Find where the given text appears and provide that cell's center as (X, Y) coordinate. 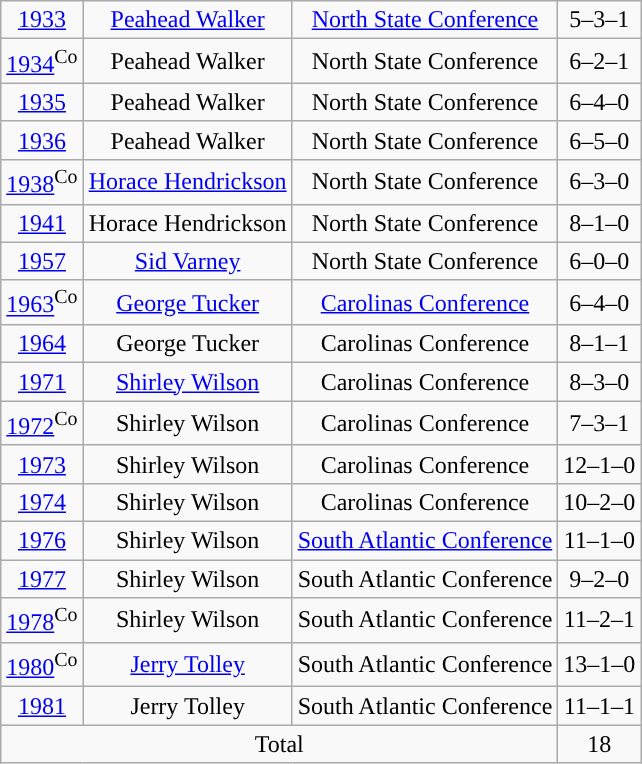
1963Co (42, 302)
10–2–0 (600, 502)
1934Co (42, 62)
13–1–0 (600, 664)
1938Co (42, 182)
1973 (42, 464)
9–2–0 (600, 579)
11–2–1 (600, 620)
1977 (42, 579)
11–1–1 (600, 706)
1933 (42, 20)
8–1–1 (600, 344)
1974 (42, 502)
1936 (42, 140)
7–3–1 (600, 424)
11–1–0 (600, 541)
1978Co (42, 620)
8–3–0 (600, 382)
12–1–0 (600, 464)
6–0–0 (600, 261)
8–1–0 (600, 223)
6–5–0 (600, 140)
1981 (42, 706)
1957 (42, 261)
1972Co (42, 424)
5–3–1 (600, 20)
1941 (42, 223)
1964 (42, 344)
Sid Varney (188, 261)
18 (600, 744)
1971 (42, 382)
1980Co (42, 664)
6–3–0 (600, 182)
Total (280, 744)
6–2–1 (600, 62)
1976 (42, 541)
1935 (42, 102)
